From the cell containing the given text, extract its center point as (x, y) coordinate. 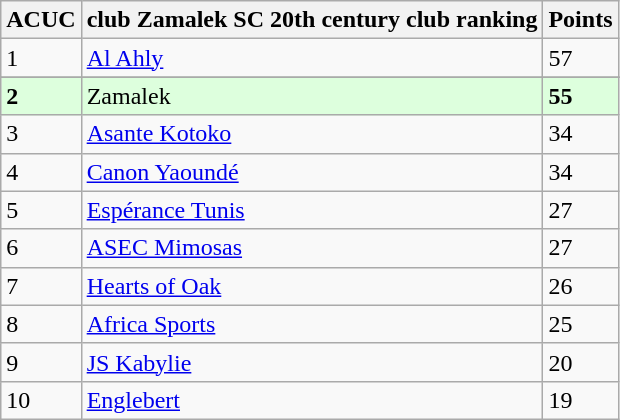
8 (41, 324)
Al Ahly (312, 58)
Espérance Tunis (312, 210)
Englebert (312, 400)
57 (580, 58)
Zamalek (312, 96)
JS Kabylie (312, 362)
Hearts of Oak (312, 286)
Points (580, 20)
5 (41, 210)
19 (580, 400)
1 (41, 58)
20 (580, 362)
Africa Sports (312, 324)
ACUC (41, 20)
Canon Yaoundé (312, 172)
4 (41, 172)
2 (41, 96)
25 (580, 324)
26 (580, 286)
6 (41, 248)
ASEC Mimosas (312, 248)
3 (41, 134)
55 (580, 96)
7 (41, 286)
9 (41, 362)
10 (41, 400)
club Zamalek SC 20th century club ranking (312, 20)
Asante Kotoko (312, 134)
